Identify which cell holds the provided text, then report its (X, Y) central coordinate. 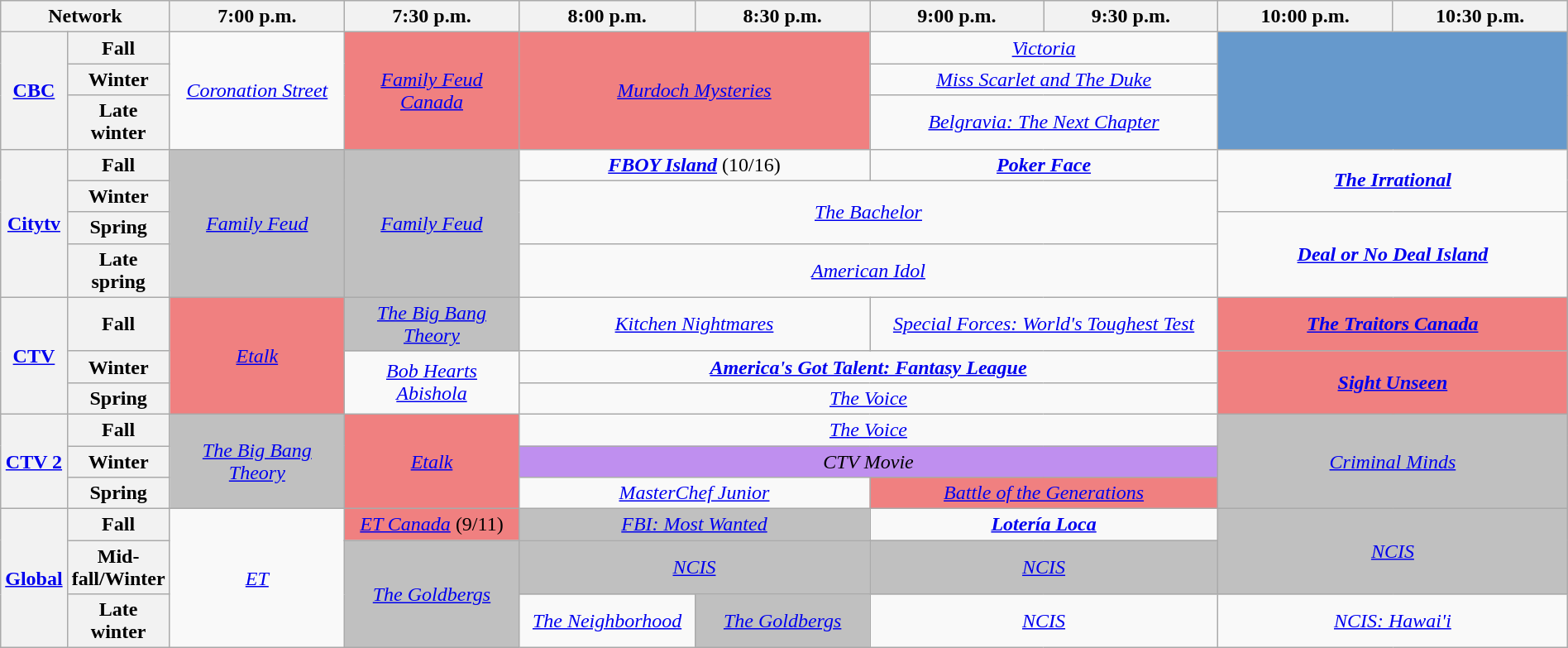
The Neighborhood (607, 621)
Global (34, 578)
Deal or No Deal Island (1393, 255)
CTV Movie (868, 461)
Victoria (1044, 48)
Battle of the Generations (1044, 493)
8:00 p.m. (607, 17)
8:30 p.m. (782, 17)
Bob Hearts Abishola (432, 382)
Family Feud Canada (432, 91)
Criminal Minds (1393, 461)
The Bachelor (868, 212)
7:00 p.m. (256, 17)
Lotería Loca (1044, 525)
Miss Scarlet and The Duke (1044, 79)
7:30 p.m. (432, 17)
ET Canada (9/11) (432, 525)
CBC (34, 91)
American Idol (868, 270)
FBI: Most Wanted (694, 525)
Mid-fall/Winter (118, 568)
10:00 p.m. (1305, 17)
The Traitors Canada (1393, 324)
MasterChef Junior (694, 493)
9:30 p.m. (1131, 17)
CTV (34, 356)
NCIS: Hawai'i (1393, 621)
Kitchen Nightmares (694, 324)
10:30 p.m. (1480, 17)
Belgravia: The Next Chapter (1044, 122)
Network (85, 17)
Citytv (34, 223)
Late spring (118, 270)
FBOY Island (10/16) (694, 165)
9:00 p.m. (957, 17)
America's Got Talent: Fantasy League (868, 367)
CTV 2 (34, 461)
ET (256, 578)
Poker Face (1044, 165)
The Irrational (1393, 180)
Sight Unseen (1393, 382)
Special Forces: World's Toughest Test (1044, 324)
Coronation Street (256, 91)
Murdoch Mysteries (694, 91)
